Output the [x, y] coordinate of the center of the cell containing the given text.  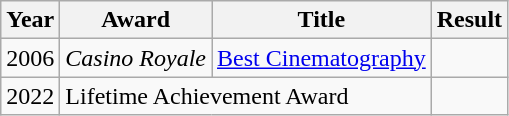
Result [469, 20]
Casino Royale [136, 58]
Lifetime Achievement Award [246, 96]
Best Cinematography [322, 58]
2006 [30, 58]
Award [136, 20]
2022 [30, 96]
Title [322, 20]
Year [30, 20]
